Search for the cell housing the specified text and yield its (x, y) center coordinate. 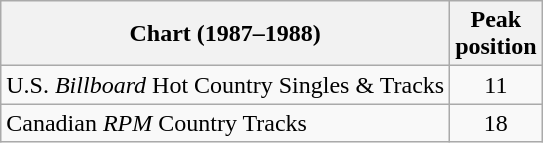
Peakposition (496, 34)
Chart (1987–1988) (226, 34)
11 (496, 85)
Canadian RPM Country Tracks (226, 123)
U.S. Billboard Hot Country Singles & Tracks (226, 85)
18 (496, 123)
